Return [x, y] of the center of cell containing provided text 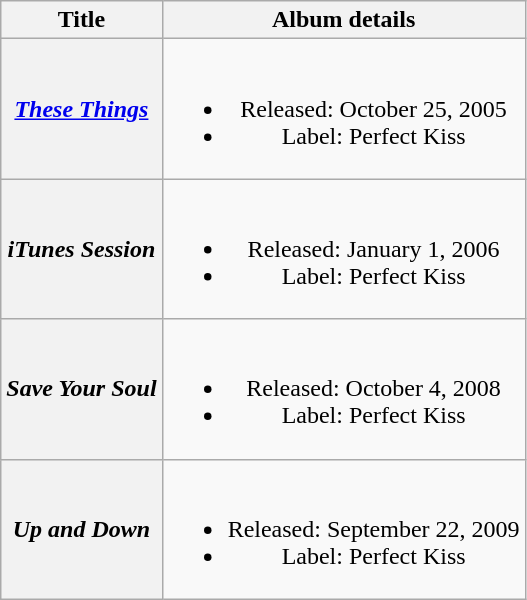
Save Your Soul [82, 389]
Released: September 22, 2009Label: Perfect Kiss [344, 529]
Released: October 4, 2008Label: Perfect Kiss [344, 389]
Released: October 25, 2005Label: Perfect Kiss [344, 109]
Up and Down [82, 529]
iTunes Session [82, 249]
Title [82, 20]
Released: January 1, 2006Label: Perfect Kiss [344, 249]
These Things [82, 109]
Album details [344, 20]
